Pinpoint the cell where the given text exists, returning its [x, y] midpoint coordinate. 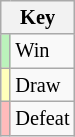
Win [42, 51]
Key [38, 17]
Draw [42, 85]
Defeat [42, 118]
